Return (x, y) of the center of cell containing provided text 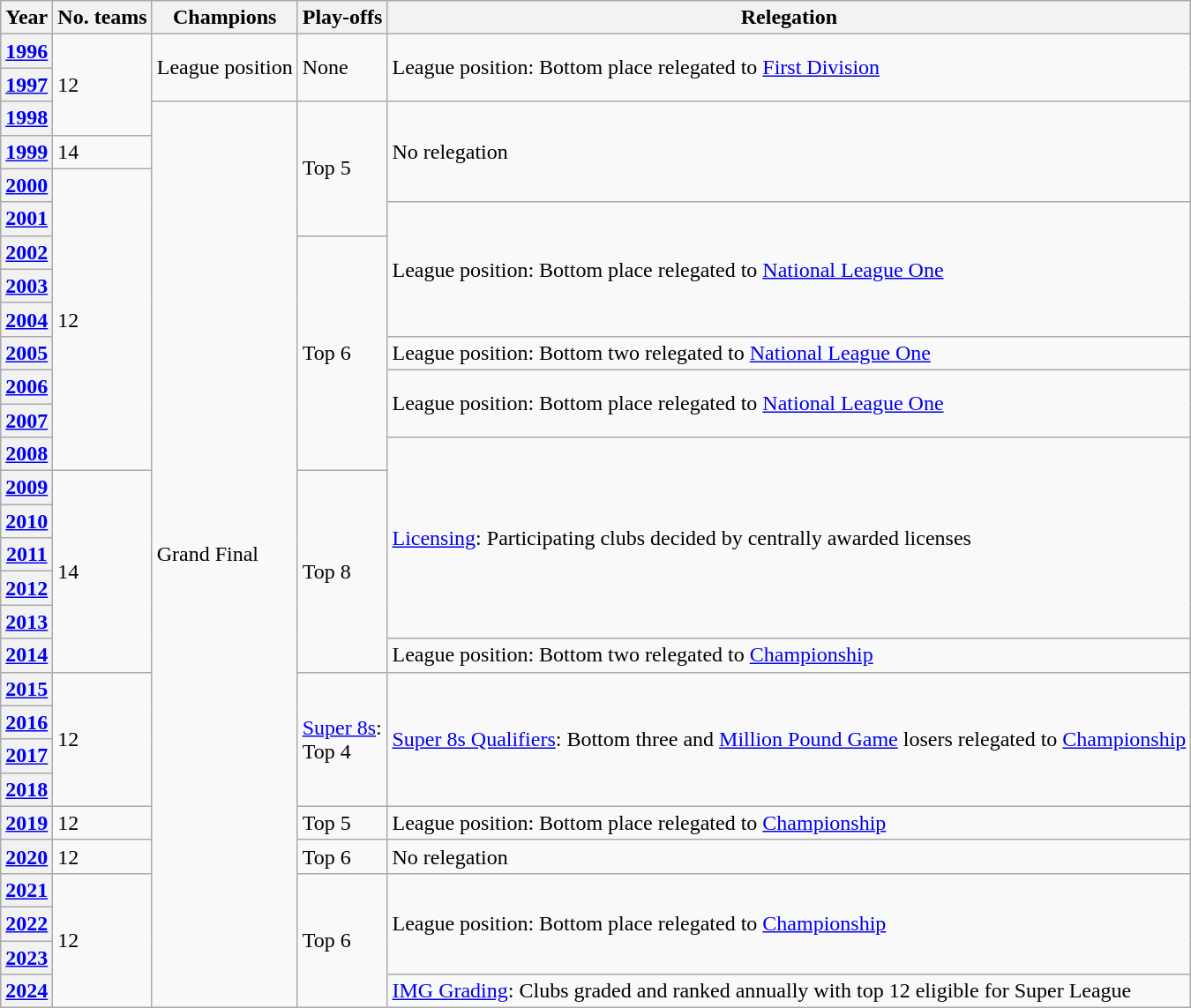
2018 (26, 789)
2012 (26, 588)
2010 (26, 521)
League position: Bottom two relegated to Championship (789, 655)
None (342, 68)
2015 (26, 689)
2006 (26, 386)
2002 (26, 252)
1999 (26, 152)
League position (224, 68)
2017 (26, 756)
2000 (26, 185)
Relegation (789, 18)
Licensing: Participating clubs decided by centrally awarded licenses (789, 538)
2013 (26, 622)
2007 (26, 421)
2011 (26, 555)
1998 (26, 118)
2009 (26, 488)
1996 (26, 51)
2021 (26, 890)
2022 (26, 923)
2016 (26, 722)
Top 8 (342, 571)
League position: Bottom two relegated to National League One (789, 353)
2014 (26, 655)
2001 (26, 219)
Super 8s: Top 4 (342, 739)
2005 (26, 353)
Champions (224, 18)
2003 (26, 286)
2024 (26, 991)
Super 8s Qualifiers: Bottom three and Million Pound Game losers relegated to Championship (789, 739)
2019 (26, 823)
League position: Bottom place relegated to First Division (789, 68)
2008 (26, 454)
1997 (26, 85)
2004 (26, 319)
2023 (26, 957)
Play-offs (342, 18)
No. teams (102, 18)
Year (26, 18)
IMG Grading: Clubs graded and ranked annually with top 12 eligible for Super League (789, 991)
2020 (26, 856)
Grand Final (224, 555)
